From the cell containing the given text, extract its center point as [x, y] coordinate. 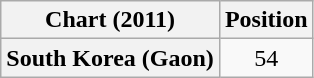
South Korea (Gaon) [110, 58]
Chart (2011) [110, 20]
54 [266, 58]
Position [266, 20]
